From the cell containing the given text, extract its center point as (x, y) coordinate. 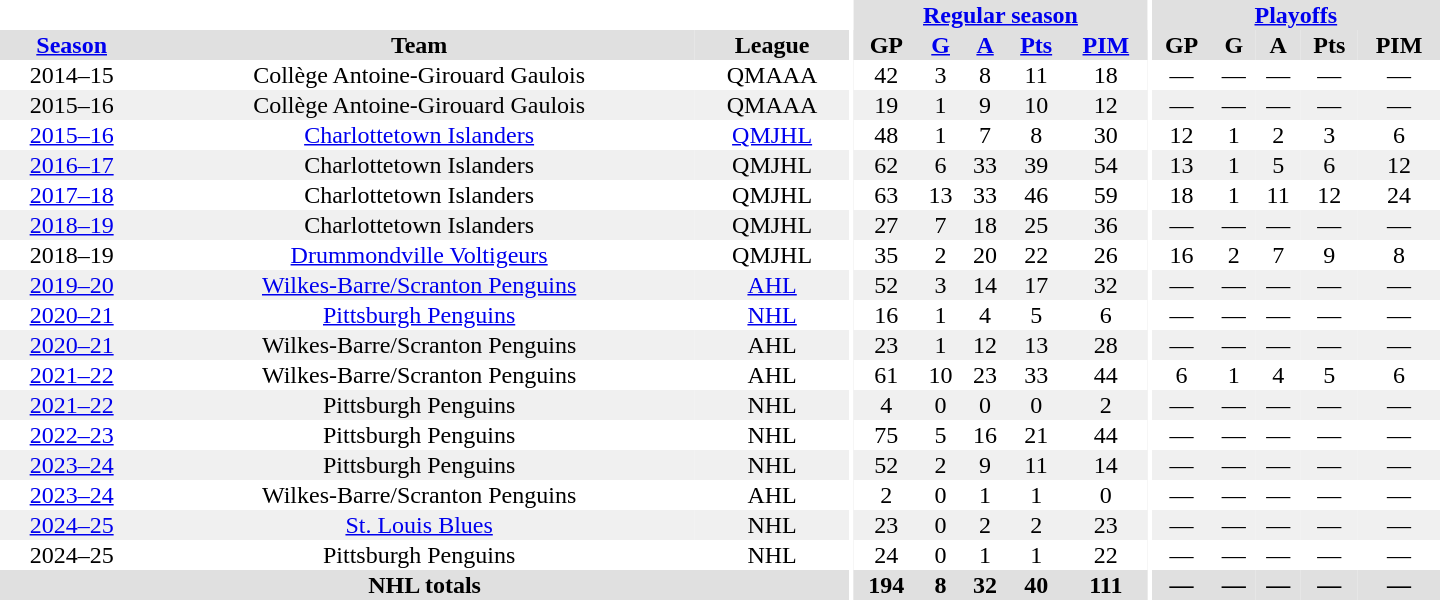
17 (1036, 285)
Drummondville Voltigeurs (419, 255)
40 (1036, 585)
21 (1036, 435)
19 (886, 105)
111 (1106, 585)
54 (1106, 165)
2014–15 (72, 75)
36 (1106, 225)
Playoffs (1296, 15)
20 (985, 255)
League (772, 45)
2016–17 (72, 165)
2017–18 (72, 195)
63 (886, 195)
30 (1106, 135)
48 (886, 135)
Team (419, 45)
25 (1036, 225)
NHL totals (424, 585)
St. Louis Blues (419, 525)
75 (886, 435)
59 (1106, 195)
2019–20 (72, 285)
Regular season (1000, 15)
28 (1106, 345)
39 (1036, 165)
194 (886, 585)
26 (1106, 255)
61 (886, 375)
2022–23 (72, 435)
27 (886, 225)
46 (1036, 195)
Season (72, 45)
35 (886, 255)
42 (886, 75)
62 (886, 165)
